Search for the cell housing the specified text and yield its (X, Y) center coordinate. 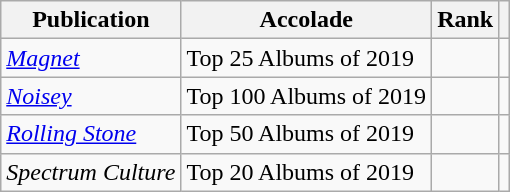
Rolling Stone (91, 134)
Top 20 Albums of 2019 (306, 172)
Spectrum Culture (91, 172)
Accolade (306, 20)
Noisey (91, 96)
Top 50 Albums of 2019 (306, 134)
Top 25 Albums of 2019 (306, 58)
Rank (466, 20)
Publication (91, 20)
Top 100 Albums of 2019 (306, 96)
Magnet (91, 58)
